Output the (x, y) coordinate of the center of the cell containing the given text.  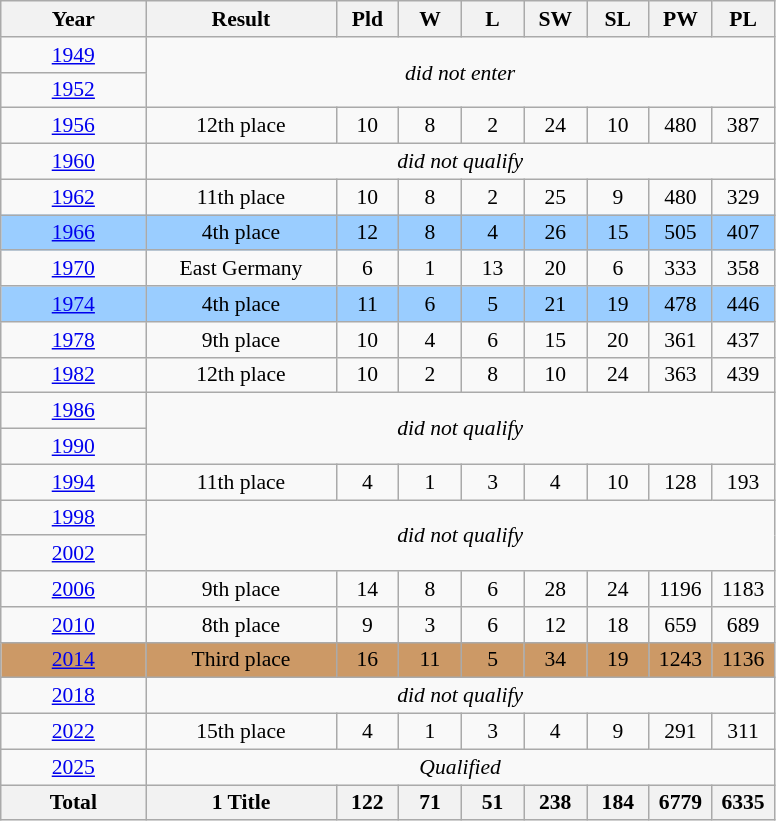
2025 (74, 767)
446 (744, 304)
did not enter (460, 72)
25 (556, 197)
689 (744, 625)
1974 (74, 304)
6779 (680, 803)
2006 (74, 589)
333 (680, 269)
SW (556, 19)
SL (618, 19)
128 (680, 482)
1183 (744, 589)
1986 (74, 411)
1956 (74, 126)
W (430, 19)
PW (680, 19)
2014 (74, 660)
291 (680, 732)
184 (618, 803)
1196 (680, 589)
1136 (744, 660)
Result (241, 19)
1970 (74, 269)
Third place (241, 660)
439 (744, 375)
21 (556, 304)
Total (74, 803)
71 (430, 803)
1949 (74, 55)
122 (368, 803)
Pld (368, 19)
28 (556, 589)
1982 (74, 375)
1243 (680, 660)
26 (556, 233)
Qualified (460, 767)
East Germany (241, 269)
Year (74, 19)
363 (680, 375)
18 (618, 625)
659 (680, 625)
505 (680, 233)
387 (744, 126)
329 (744, 197)
1 Title (241, 803)
L (492, 19)
13 (492, 269)
193 (744, 482)
14 (368, 589)
1952 (74, 90)
8th place (241, 625)
358 (744, 269)
407 (744, 233)
1978 (74, 340)
1960 (74, 162)
16 (368, 660)
15th place (241, 732)
51 (492, 803)
238 (556, 803)
478 (680, 304)
1994 (74, 482)
34 (556, 660)
1990 (74, 447)
2022 (74, 732)
2018 (74, 696)
PL (744, 19)
1962 (74, 197)
437 (744, 340)
2002 (74, 554)
1998 (74, 518)
361 (680, 340)
1966 (74, 233)
6335 (744, 803)
2010 (74, 625)
311 (744, 732)
